Provide the [X, Y] coordinate of the cell's center where the given text is located.  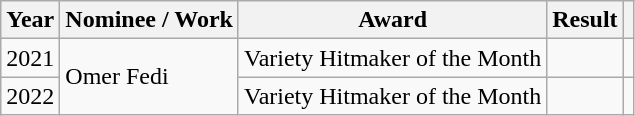
Omer Fedi [150, 77]
Nominee / Work [150, 20]
Award [392, 20]
2021 [30, 58]
Year [30, 20]
Result [585, 20]
2022 [30, 96]
